Search for the cell housing the specified text and yield its [X, Y] center coordinate. 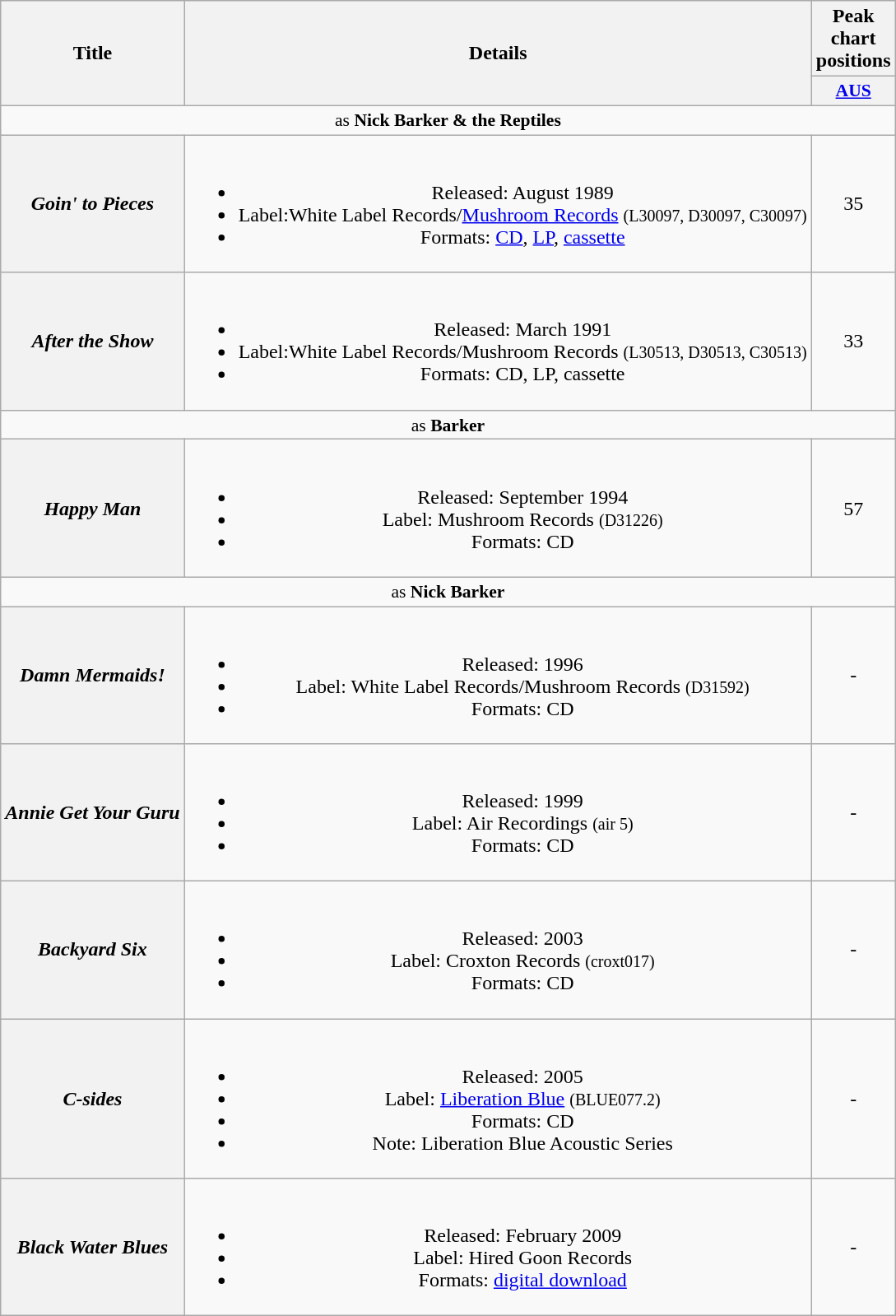
Backyard Six [92, 950]
Goin' to Pieces [92, 204]
Released: August 1989Label:White Label Records/Mushroom Records (L30097, D30097, C30097)Formats: CD, LP, cassette [498, 204]
Black Water Blues [92, 1248]
Damn Mermaids! [92, 675]
33 [853, 341]
Title [92, 53]
57 [853, 509]
Released: September 1994Label: Mushroom Records (D31226)Formats: CD [498, 509]
Released: 1999Label: Air Recordings (air 5)Formats: CD [498, 813]
Annie Get Your Guru [92, 813]
Released: February 2009Label: Hired Goon RecordsFormats: digital download [498, 1248]
as Barker [448, 425]
Released: March 1991Label:White Label Records/Mushroom Records (L30513, D30513, C30513)Formats: CD, LP, cassette [498, 341]
C-sides [92, 1099]
Peak chart positions [853, 39]
Released: 2005Label: Liberation Blue (BLUE077.2)Formats: CDNote: Liberation Blue Acoustic Series [498, 1099]
After the Show [92, 341]
as Nick Barker [448, 592]
35 [853, 204]
Released: 2003Label: Croxton Records (croxt017)Formats: CD [498, 950]
AUS [853, 91]
Happy Man [92, 509]
Details [498, 53]
as Nick Barker & the Reptiles [448, 120]
Released: 1996Label: White Label Records/Mushroom Records (D31592)Formats: CD [498, 675]
